Provide the (x, y) coordinate of the cell's center where the given text is located.  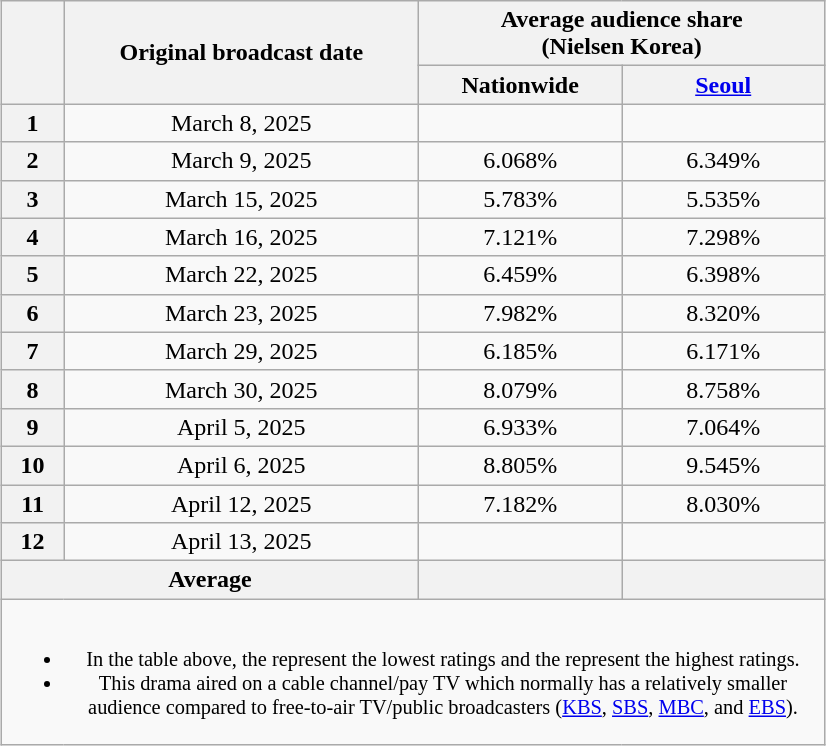
3 (32, 199)
March 16, 2025 (242, 237)
9.545% (724, 465)
5 (32, 275)
10 (32, 465)
Average (210, 580)
5.535% (724, 199)
6.068% (520, 161)
8.079% (520, 389)
7.298% (724, 237)
8.758% (724, 389)
March 9, 2025 (242, 161)
9 (32, 427)
April 13, 2025 (242, 542)
7.064% (724, 427)
6 (32, 313)
April 5, 2025 (242, 427)
6.185% (520, 351)
8 (32, 389)
12 (32, 542)
Average audience share(Nielsen Korea) (622, 34)
1 (32, 123)
March 22, 2025 (242, 275)
March 15, 2025 (242, 199)
Nationwide (520, 85)
March 29, 2025 (242, 351)
April 12, 2025 (242, 503)
7.121% (520, 237)
March 23, 2025 (242, 313)
April 6, 2025 (242, 465)
4 (32, 237)
7.182% (520, 503)
Original broadcast date (242, 52)
Seoul (724, 85)
6.349% (724, 161)
7 (32, 351)
2 (32, 161)
6.459% (520, 275)
March 30, 2025 (242, 389)
6.933% (520, 427)
7.982% (520, 313)
8.030% (724, 503)
6.398% (724, 275)
11 (32, 503)
8.320% (724, 313)
8.805% (520, 465)
6.171% (724, 351)
March 8, 2025 (242, 123)
5.783% (520, 199)
